From the cell containing the given text, extract its center point as [X, Y] coordinate. 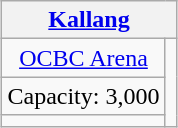
OCBC Arena [84, 58]
Capacity: 3,000 [84, 96]
Kallang [89, 20]
